Search for the cell housing the specified text and yield its (x, y) center coordinate. 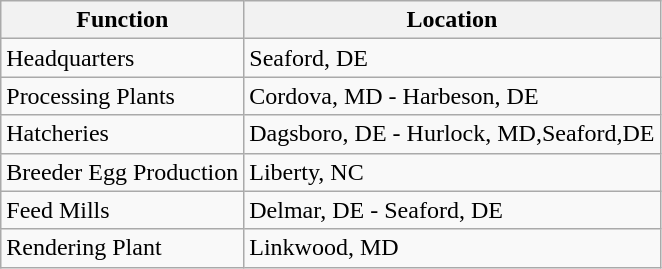
Function (122, 20)
Rendering Plant (122, 248)
Processing Plants (122, 96)
Location (452, 20)
Cordova, MD - Harbeson, DE (452, 96)
Feed Mills (122, 210)
Headquarters (122, 58)
Delmar, DE - Seaford, DE (452, 210)
Seaford, DE (452, 58)
Breeder Egg Production (122, 172)
Linkwood, MD (452, 248)
Hatcheries (122, 134)
Dagsboro, DE - Hurlock, MD,Seaford,DE (452, 134)
Liberty, NC (452, 172)
